Locate the cell with the specified text and output its (x, y) center coordinate. 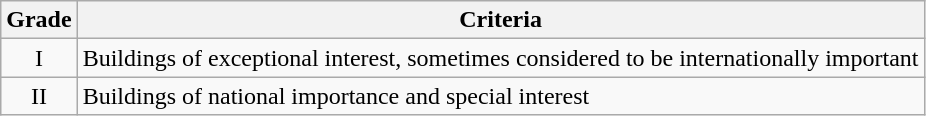
Grade (39, 20)
Buildings of exceptional interest, sometimes considered to be internationally important (500, 58)
Buildings of national importance and special interest (500, 96)
II (39, 96)
I (39, 58)
Criteria (500, 20)
